Return (x, y) of the center of cell containing provided text 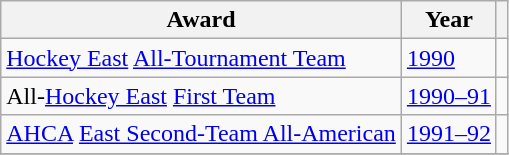
1991–92 (448, 134)
Year (448, 20)
All-Hockey East First Team (202, 96)
Award (202, 20)
Hockey East All-Tournament Team (202, 58)
1990 (448, 58)
AHCA East Second-Team All-American (202, 134)
1990–91 (448, 96)
